For the text-containing cell, return its midpoint in [x, y] coordinate format. 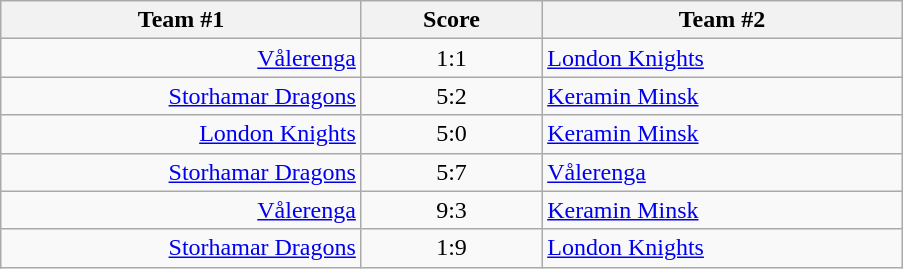
9:3 [451, 210]
Team #1 [182, 20]
Team #2 [722, 20]
5:7 [451, 172]
5:2 [451, 96]
Score [451, 20]
5:0 [451, 134]
1:9 [451, 248]
1:1 [451, 58]
